Find where the given text appears and provide that cell's center as (X, Y) coordinate. 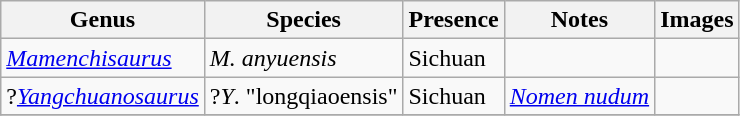
M. anyuensis (304, 58)
Species (304, 20)
Images (697, 20)
Nomen nudum (579, 96)
Mamenchisaurus (103, 58)
?Y. "longqiaoensis" (304, 96)
Presence (454, 20)
?Yangchuanosaurus (103, 96)
Notes (579, 20)
Genus (103, 20)
